Identify which cell holds the provided text, then report its [X, Y] central coordinate. 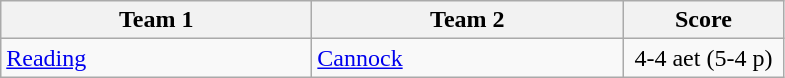
Team 2 [468, 20]
Reading [156, 58]
Cannock [468, 58]
Score [704, 20]
Team 1 [156, 20]
4-4 aet (5-4 p) [704, 58]
